Return (X, Y) of the center of cell containing provided text 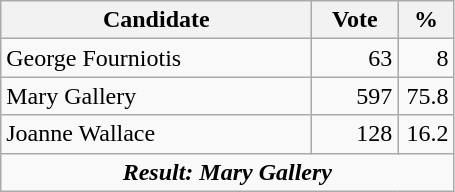
% (426, 20)
Mary Gallery (156, 96)
63 (355, 58)
75.8 (426, 96)
16.2 (426, 134)
Result: Mary Gallery (228, 172)
8 (426, 58)
George Fourniotis (156, 58)
128 (355, 134)
Joanne Wallace (156, 134)
597 (355, 96)
Candidate (156, 20)
Vote (355, 20)
